From the cell containing the given text, extract its center point as (x, y) coordinate. 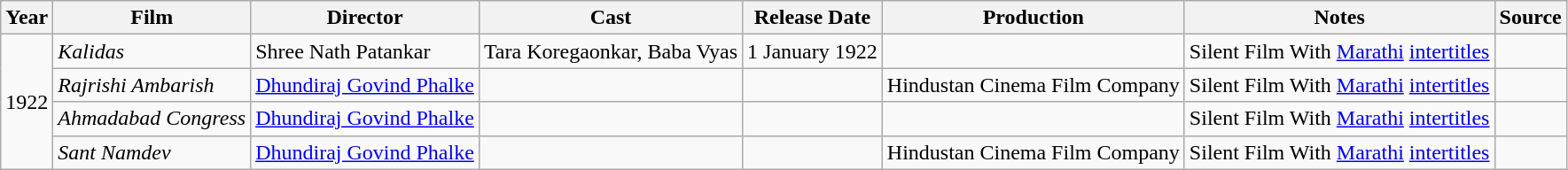
Director (365, 18)
Kalidas (152, 51)
Film (152, 18)
Notes (1339, 18)
1922 (27, 102)
Tara Koregaonkar, Baba Vyas (610, 51)
1 January 1922 (813, 51)
Production (1034, 18)
Release Date (813, 18)
Rajrishi Ambarish (152, 85)
Cast (610, 18)
Shree Nath Patankar (365, 51)
Year (27, 18)
Sant Namdev (152, 152)
Ahmadabad Congress (152, 119)
Source (1530, 18)
